Pinpoint the cell where the given text exists, returning its [x, y] midpoint coordinate. 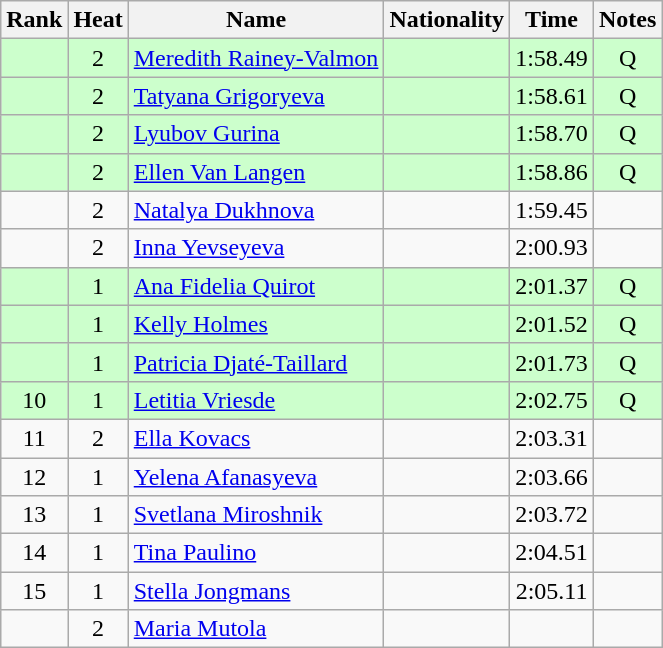
2:04.51 [552, 553]
Letitia Vriesde [256, 400]
Inna Yevseyeva [256, 248]
15 [34, 591]
Maria Mutola [256, 629]
Ellen Van Langen [256, 172]
Svetlana Miroshnik [256, 515]
Ana Fidelia Quirot [256, 286]
2:05.11 [552, 591]
Tatyana Grigoryeva [256, 96]
1:58.86 [552, 172]
2:01.37 [552, 286]
Stella Jongmans [256, 591]
Yelena Afanasyeva [256, 477]
1:58.49 [552, 58]
1:59.45 [552, 210]
2:01.52 [552, 324]
Patricia Djaté-Taillard [256, 362]
12 [34, 477]
1:58.61 [552, 96]
2:00.93 [552, 248]
Lyubov Gurina [256, 134]
2:01.73 [552, 362]
10 [34, 400]
Tina Paulino [256, 553]
13 [34, 515]
Name [256, 20]
Time [552, 20]
Natalya Dukhnova [256, 210]
Notes [627, 20]
14 [34, 553]
Meredith Rainey-Valmon [256, 58]
2:03.31 [552, 438]
Nationality [447, 20]
Ella Kovacs [256, 438]
Rank [34, 20]
2:03.72 [552, 515]
Heat [98, 20]
2:03.66 [552, 477]
Kelly Holmes [256, 324]
2:02.75 [552, 400]
1:58.70 [552, 134]
11 [34, 438]
